Capture the cell that displays the provided text and extract its [X, Y] central coordinate. 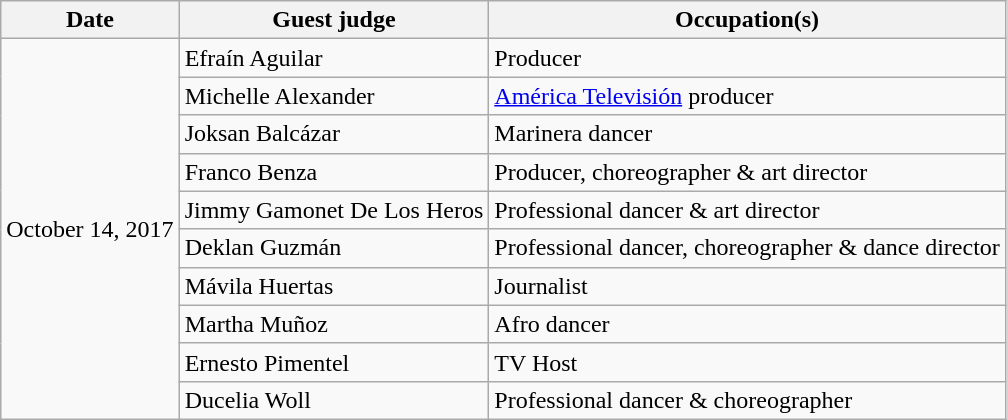
Occupation(s) [748, 20]
Afro dancer [748, 324]
Ernesto Pimentel [334, 362]
Journalist [748, 286]
TV Host [748, 362]
Professional dancer & choreographer [748, 400]
Producer, choreographer & art director [748, 172]
Date [90, 20]
Efraín Aguilar [334, 58]
Ducelia Woll [334, 400]
Jimmy Gamonet De Los Heros [334, 210]
Joksan Balcázar [334, 134]
América Televisión producer [748, 96]
Mávila Huertas [334, 286]
Franco Benza [334, 172]
Professional dancer, choreographer & dance director [748, 248]
Deklan Guzmán [334, 248]
Professional dancer & art director [748, 210]
Producer [748, 58]
Guest judge [334, 20]
Marinera dancer [748, 134]
October 14, 2017 [90, 230]
Michelle Alexander [334, 96]
Martha Muñoz [334, 324]
